Extract the (X, Y) coordinate from the center of the cell holding the provided text.  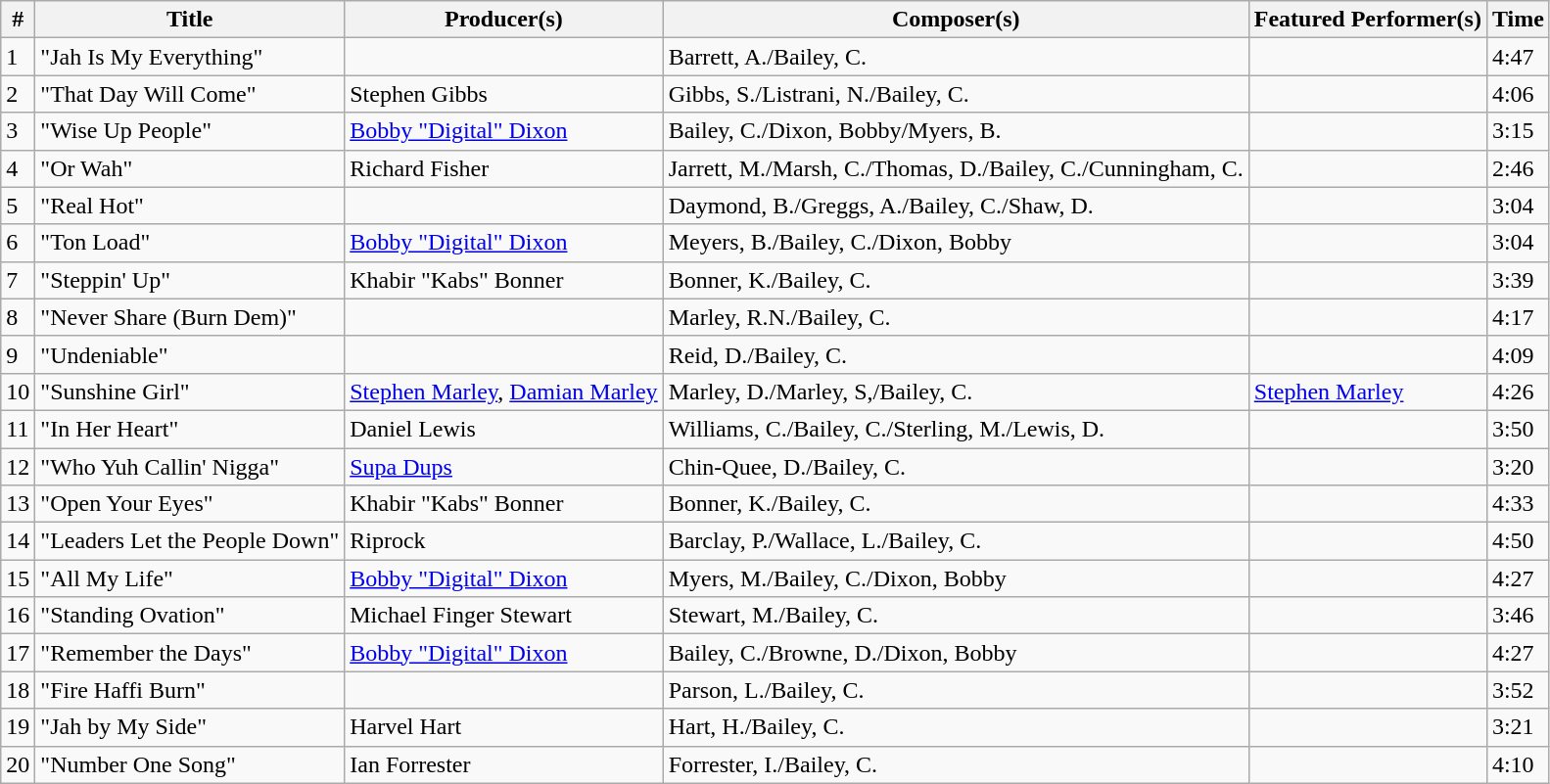
Forrester, I./Bailey, C. (956, 764)
Featured Performer(s) (1367, 20)
17 (18, 653)
"Open Your Eyes" (190, 504)
Stephen Marley (1367, 392)
Richard Fisher (503, 168)
Harvel Hart (503, 727)
Daniel Lewis (503, 429)
20 (18, 764)
"Wise Up People" (190, 131)
2:46 (1518, 168)
Producer(s) (503, 20)
18 (18, 690)
Bailey, C./Dixon, Bobby/Myers, B. (956, 131)
Daymond, B./Greggs, A./Bailey, C./Shaw, D. (956, 206)
"Jah Is My Everything" (190, 57)
Stephen Marley, Damian Marley (503, 392)
3 (18, 131)
3:20 (1518, 467)
"Number One Song" (190, 764)
Williams, C./Bailey, C./Sterling, M./Lewis, D. (956, 429)
3:15 (1518, 131)
"Real Hot" (190, 206)
Reid, D./Bailey, C. (956, 354)
"Sunshine Girl" (190, 392)
Parson, L./Bailey, C. (956, 690)
5 (18, 206)
4:09 (1518, 354)
Meyers, B./Bailey, C./Dixon, Bobby (956, 243)
3:21 (1518, 727)
Hart, H./Bailey, C. (956, 727)
7 (18, 280)
Myers, M./Bailey, C./Dixon, Bobby (956, 578)
Title (190, 20)
Riprock (503, 541)
"Fire Haffi Burn" (190, 690)
4:33 (1518, 504)
4:17 (1518, 317)
3:46 (1518, 616)
Marley, D./Marley, S,/Bailey, C. (956, 392)
"Undeniable" (190, 354)
"Standing Ovation" (190, 616)
"Leaders Let the People Down" (190, 541)
Supa Dups (503, 467)
15 (18, 578)
"Or Wah" (190, 168)
"Never Share (Burn Dem)" (190, 317)
9 (18, 354)
3:50 (1518, 429)
"Steppin' Up" (190, 280)
8 (18, 317)
6 (18, 243)
4:26 (1518, 392)
Stewart, M./Bailey, C. (956, 616)
12 (18, 467)
# (18, 20)
Chin-Quee, D./Bailey, C. (956, 467)
4:50 (1518, 541)
3:39 (1518, 280)
13 (18, 504)
11 (18, 429)
"In Her Heart" (190, 429)
Stephen Gibbs (503, 94)
Jarrett, M./Marsh, C./Thomas, D./Bailey, C./Cunningham, C. (956, 168)
Bailey, C./Browne, D./Dixon, Bobby (956, 653)
Composer(s) (956, 20)
16 (18, 616)
4 (18, 168)
19 (18, 727)
14 (18, 541)
"Jah by My Side" (190, 727)
"Remember the Days" (190, 653)
Barrett, A./Bailey, C. (956, 57)
4:06 (1518, 94)
"That Day Will Come" (190, 94)
4:10 (1518, 764)
"Ton Load" (190, 243)
Ian Forrester (503, 764)
10 (18, 392)
Michael Finger Stewart (503, 616)
Time (1518, 20)
Marley, R.N./Bailey, C. (956, 317)
4:47 (1518, 57)
Barclay, P./Wallace, L./Bailey, C. (956, 541)
2 (18, 94)
"Who Yuh Callin' Nigga" (190, 467)
"All My Life" (190, 578)
Gibbs, S./Listrani, N./Bailey, C. (956, 94)
3:52 (1518, 690)
1 (18, 57)
